Pinpoint the cell where the given text exists, returning its [x, y] midpoint coordinate. 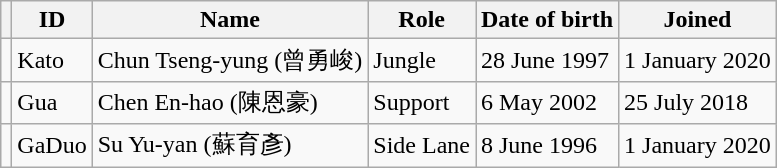
Jungle [422, 60]
Name [230, 20]
8 June 1996 [548, 146]
Chen En-hao (陳恩豪) [230, 102]
Joined [698, 20]
Date of birth [548, 20]
ID [52, 20]
Kato [52, 60]
Su Yu-yan (蘇育彥) [230, 146]
25 July 2018 [698, 102]
Side Lane [422, 146]
Chun Tseng-yung (曾勇峻) [230, 60]
Gua [52, 102]
Role [422, 20]
28 June 1997 [548, 60]
GaDuo [52, 146]
Support [422, 102]
6 May 2002 [548, 102]
